Provide the [x, y] coordinate of the cell's center where the given text is located.  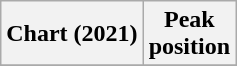
Chart (2021) [72, 34]
Peakposition [189, 34]
